Scan for the cell matching the given text and deliver its (x, y) coordinate at center. 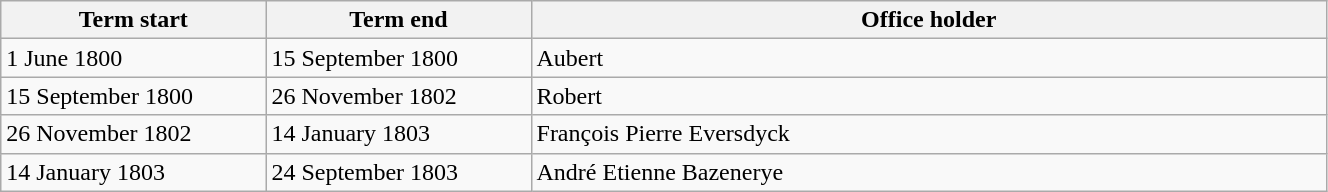
Aubert (928, 58)
Term end (398, 20)
24 September 1803 (398, 172)
Term start (134, 20)
François Pierre Eversdyck (928, 134)
Robert (928, 96)
Office holder (928, 20)
1 June 1800 (134, 58)
André Etienne Bazenerye (928, 172)
